Determine the (x, y) coordinate at the center of the cell enclosing the given text.  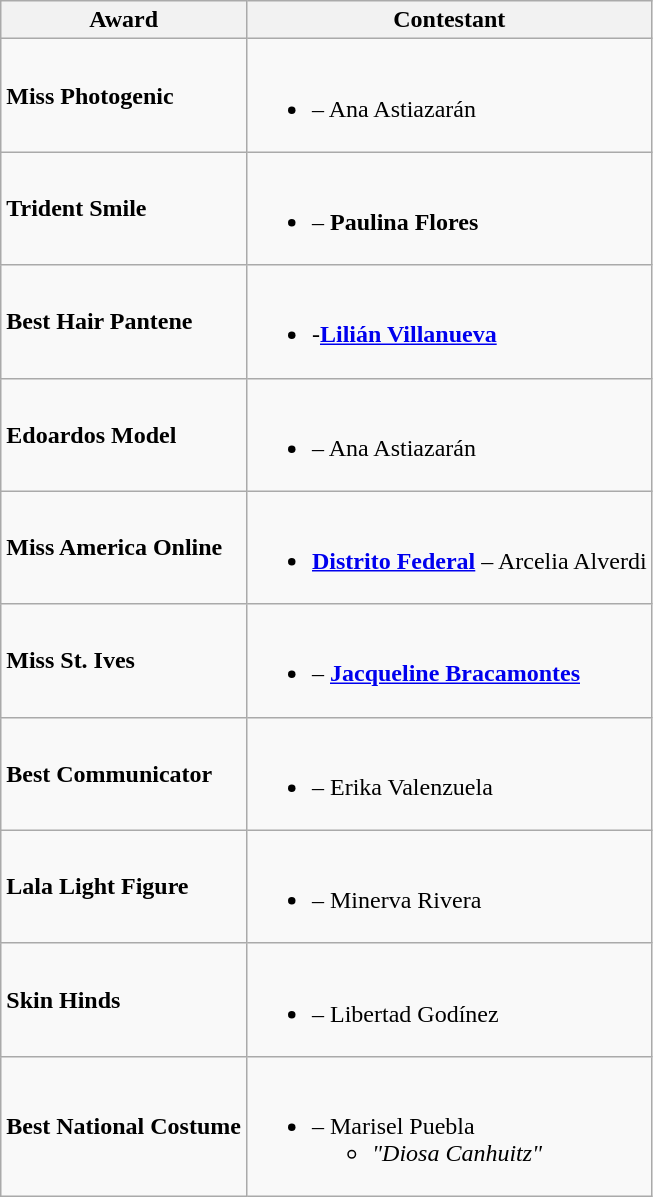
-Lilián Villanueva (449, 322)
– Marisel Puebla"Diosa Canhuitz" (449, 1126)
– Jacqueline Bracamontes (449, 660)
Miss St. Ives (124, 660)
Lala Light Figure (124, 886)
Miss Photogenic (124, 96)
Best Communicator (124, 774)
Award (124, 20)
Best Hair Pantene (124, 322)
Contestant (449, 20)
Trident Smile (124, 208)
Distrito Federal – Arcelia Alverdi (449, 548)
– Paulina Flores (449, 208)
Edoardos Model (124, 434)
– Libertad Godínez (449, 1000)
Miss America Online (124, 548)
– Erika Valenzuela (449, 774)
Skin Hinds (124, 1000)
Best National Costume (124, 1126)
– Minerva Rivera (449, 886)
